From the cell containing the given text, extract its center point as (x, y) coordinate. 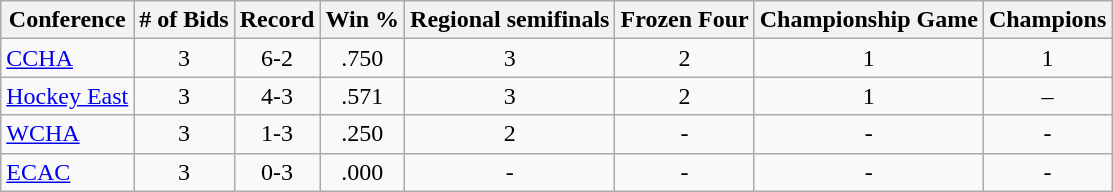
0-3 (277, 172)
Conference (68, 20)
Win % (362, 20)
WCHA (68, 134)
CCHA (68, 58)
.571 (362, 96)
ECAC (68, 172)
Regional semifinals (510, 20)
Frozen Four (684, 20)
4-3 (277, 96)
Record (277, 20)
Champions (1047, 20)
Championship Game (868, 20)
.250 (362, 134)
Hockey East (68, 96)
6-2 (277, 58)
.000 (362, 172)
.750 (362, 58)
1-3 (277, 134)
# of Bids (184, 20)
– (1047, 96)
